Return the [X, Y] coordinate for the center point of the cell that contains the specified text.  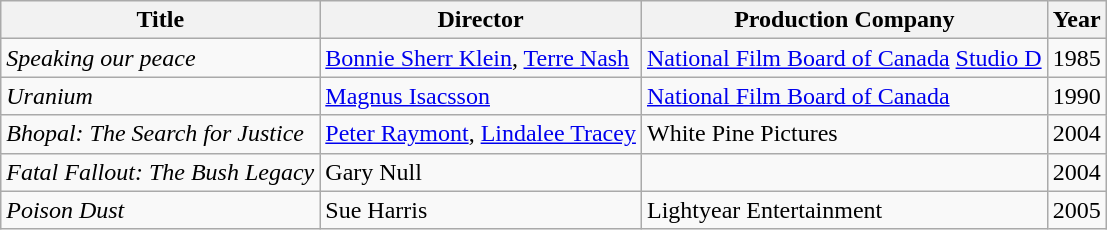
2005 [1076, 210]
Title [160, 20]
Poison Dust [160, 210]
Production Company [844, 20]
Uranium [160, 96]
1990 [1076, 96]
Peter Raymont, Lindalee Tracey [481, 134]
Fatal Fallout: The Bush Legacy [160, 172]
Bonnie Sherr Klein, Terre Nash [481, 58]
White Pine Pictures [844, 134]
Sue Harris [481, 210]
Bhopal: The Search for Justice [160, 134]
1985 [1076, 58]
Year [1076, 20]
National Film Board of Canada Studio D [844, 58]
National Film Board of Canada [844, 96]
Director [481, 20]
Magnus Isacsson [481, 96]
Speaking our peace [160, 58]
Gary Null [481, 172]
Lightyear Entertainment [844, 210]
